Scan for the cell matching the given text and deliver its [x, y] coordinate at center. 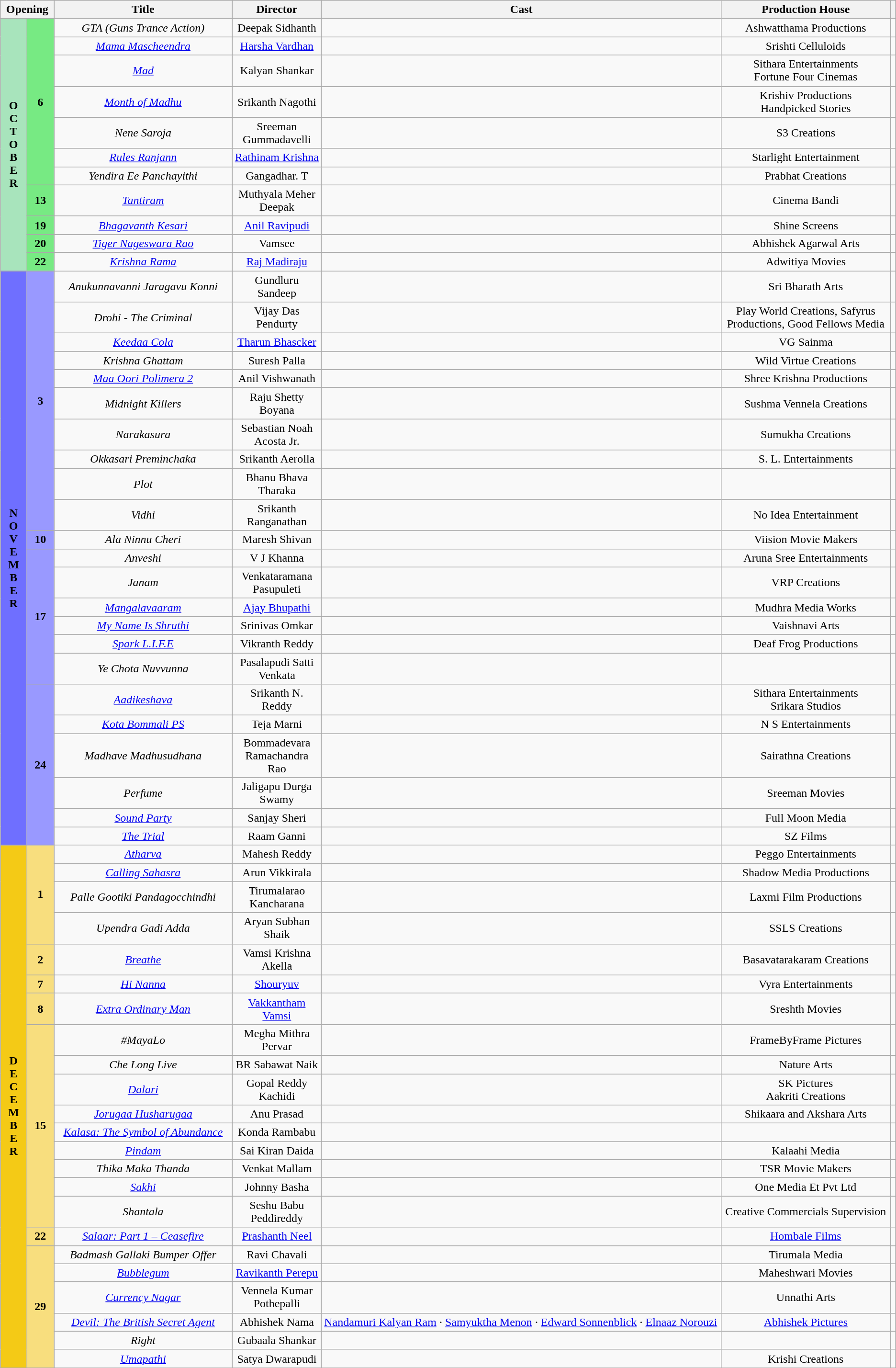
13 [40, 200]
Teja Marni [277, 724]
OCTOBER [13, 145]
Shree Krishna Productions [806, 379]
Rathinam Krishna [277, 158]
Rules Ranjann [143, 158]
1 [40, 894]
Hombale Films [806, 1236]
Kalaahi Media [806, 1151]
10 [40, 540]
Yendira Ee Panchayithi [143, 176]
Raam Ganni [277, 836]
Mad [143, 71]
29 [40, 1306]
S. L. Entertainments [806, 459]
Gubaala Shankar [277, 1340]
Megha Mithra Pervar [277, 1040]
Harsha Vardhan [277, 46]
S3 Creations [806, 133]
Johnny Basha [277, 1187]
Mangalavaaram [143, 607]
Prashanth Neel [277, 1236]
15 [40, 1126]
Shine Screens [806, 225]
Raju Shetty Boyana [277, 403]
The Trial [143, 836]
VRP Creations [806, 582]
Bhagavanth Kesari [143, 225]
Play World Creations, Safyrus Productions, Good Fellows Media [806, 318]
Month of Madhu [143, 102]
Perfume [143, 793]
Badmash Gallaki Bumper Offer [143, 1255]
Bhanu Bhava Tharaka [277, 484]
Ala Ninnu Cheri [143, 540]
Creative Commercials Supervision [806, 1211]
6 [40, 102]
Sound Party [143, 818]
Tirumalarao Kancharana [277, 897]
Tirumala Media [806, 1255]
Peggo Entertainments [806, 854]
Okkasari Preminchaka [143, 459]
Krishna Rama [143, 261]
Jaligapu Durga Swamy [277, 793]
Muthyala Meher Deepak [277, 200]
Currency Nagar [143, 1298]
Sushma Vennela Creations [806, 403]
Nature Arts [806, 1064]
Drohi - The Criminal [143, 318]
Sai Kiran Daida [277, 1151]
N S Entertainments [806, 724]
SK Pictures Aakriti Creations [806, 1089]
Anil Ravipudi [277, 225]
Krishiv Productions Handpicked Stories [806, 102]
Unnathi Arts [806, 1298]
Gundluru Sandeep [277, 286]
Aadikeshava [143, 700]
Sebastian Noah Acosta Jr. [277, 435]
Basavatarakaram Creations [806, 960]
Abhishek Pictures [806, 1322]
Ashwatthama Productions [806, 28]
Starlight Entertainment [806, 158]
BR Sabawat Naik [277, 1064]
Upendra Gadi Adda [143, 928]
Laxmi Film Productions [806, 897]
Srikanth Ranganathan [277, 515]
Vijay Das Pendurty [277, 318]
Maa Oori Polimera 2 [143, 379]
Venkataramana Pasupuleti [277, 582]
Sithara Entertainments Fortune Four Cinemas [806, 71]
TSR Movie Makers [806, 1169]
24 [40, 765]
Spark L.I.F.E [143, 644]
Vamsee [277, 243]
Title [143, 10]
Ravikanth Perepu [277, 1273]
Anveshi [143, 558]
Salaar: Part 1 – Ceasefire [143, 1236]
Konda Rambabu [277, 1132]
Srikanth Nagothi [277, 102]
Arun Vikkirala [277, 872]
Sairathna Creations [806, 756]
Devil: The British Secret Agent [143, 1322]
Kota Bommali PS [143, 724]
20 [40, 243]
Wild Virtue Creations [806, 361]
Aryan Subhan Shaik [277, 928]
Sakhi [143, 1187]
2 [40, 960]
3 [40, 401]
Sreshth Movies [806, 1008]
Full Moon Media [806, 818]
#MayaLo [143, 1040]
Vakkantham Vamsi [277, 1008]
Ravi Chavali [277, 1255]
8 [40, 1008]
VG Sainma [806, 342]
Vidhi [143, 515]
Gopal Reddy Kachidi [277, 1089]
Sri Bharath Arts [806, 286]
Anil Vishwanath [277, 379]
Jorugaa Husharugaa [143, 1114]
Cinema Bandi [806, 200]
Srinivas Omkar [277, 625]
Ye Chota Nuvvunna [143, 668]
Janam [143, 582]
Aruna Sree Entertainments [806, 558]
Mahesh Reddy [277, 854]
Bubblegum [143, 1273]
DECEMBER [13, 1106]
Director [277, 10]
Shouryuv [277, 984]
Krishi Creations [806, 1358]
Mudhra Media Works [806, 607]
Srikanth N. Reddy [277, 700]
Dalari [143, 1089]
Kalyan Shankar [277, 71]
Umapathi [143, 1358]
FrameByFrame Pictures [806, 1040]
Tiger Nageswara Rao [143, 243]
Sreeman Gummadavelli [277, 133]
Keedaa Cola [143, 342]
Nene Saroja [143, 133]
Vaishnavi Arts [806, 625]
Bommadevara Ramachandra Rao [277, 756]
Midnight Killers [143, 403]
Maresh Shivan [277, 540]
Anu Prasad [277, 1114]
Nandamuri Kalyan Ram · Samyuktha Menon · Edward Sonnenblick · Elnaaz Norouzi [522, 1322]
Anukunnavanni Jaragavu Konni [143, 286]
Raj Madiraju [277, 261]
Sithara Entertainments Srikara Studios [806, 700]
Che Long Live [143, 1064]
SSLS Creations [806, 928]
Tantiram [143, 200]
Sanjay Sheri [277, 818]
17 [40, 616]
Vyra Entertainments [806, 984]
Madhave Madhusudhana [143, 756]
Maheshwari Movies [806, 1273]
Tharun Bhascker [277, 342]
Abhishek Nama [277, 1322]
V J Khanna [277, 558]
Pasalapudi Satti Venkata [277, 668]
Srikanth Aerolla [277, 459]
Calling Sahasra [143, 872]
Plot [143, 484]
Venkat Mallam [277, 1169]
Opening [27, 10]
Adwitiya Movies [806, 261]
Prabhat Creations [806, 176]
7 [40, 984]
Abhishek Agarwal Arts [806, 243]
Extra Ordinary Man [143, 1008]
Sumukha Creations [806, 435]
Hi Nanna [143, 984]
Thika Maka Thanda [143, 1169]
Atharva [143, 854]
Krishna Ghattam [143, 361]
GTA (Guns Trance Action) [143, 28]
Vamsi Krishna Akella [277, 960]
Palle Gootiki Pandagocchindhi [143, 897]
Satya Dwarapudi [277, 1358]
Ajay Bhupathi [277, 607]
Shadow Media Productions [806, 872]
One Media Et Pvt Ltd [806, 1187]
NOVEMBER [13, 558]
Vikranth Reddy [277, 644]
Deepak Sidhanth [277, 28]
Viision Movie Makers [806, 540]
Shantala [143, 1211]
Production House [806, 10]
Vennela Kumar Pothepalli [277, 1298]
Sreeman Movies [806, 793]
Shikaara and Akshara Arts [806, 1114]
19 [40, 225]
Pindam [143, 1151]
Mama Mascheendra [143, 46]
Right [143, 1340]
No Idea Entertainment [806, 515]
Cast [522, 10]
SZ Films [806, 836]
My Name Is Shruthi [143, 625]
Seshu Babu Peddireddy [277, 1211]
Kalasa: The Symbol of Abundance [143, 1132]
Breathe [143, 960]
Srishti Celluloids [806, 46]
Deaf Frog Productions [806, 644]
Narakasura [143, 435]
Gangadhar. T [277, 176]
Suresh Palla [277, 361]
